Locate the cell with the specified text and output its (X, Y) center coordinate. 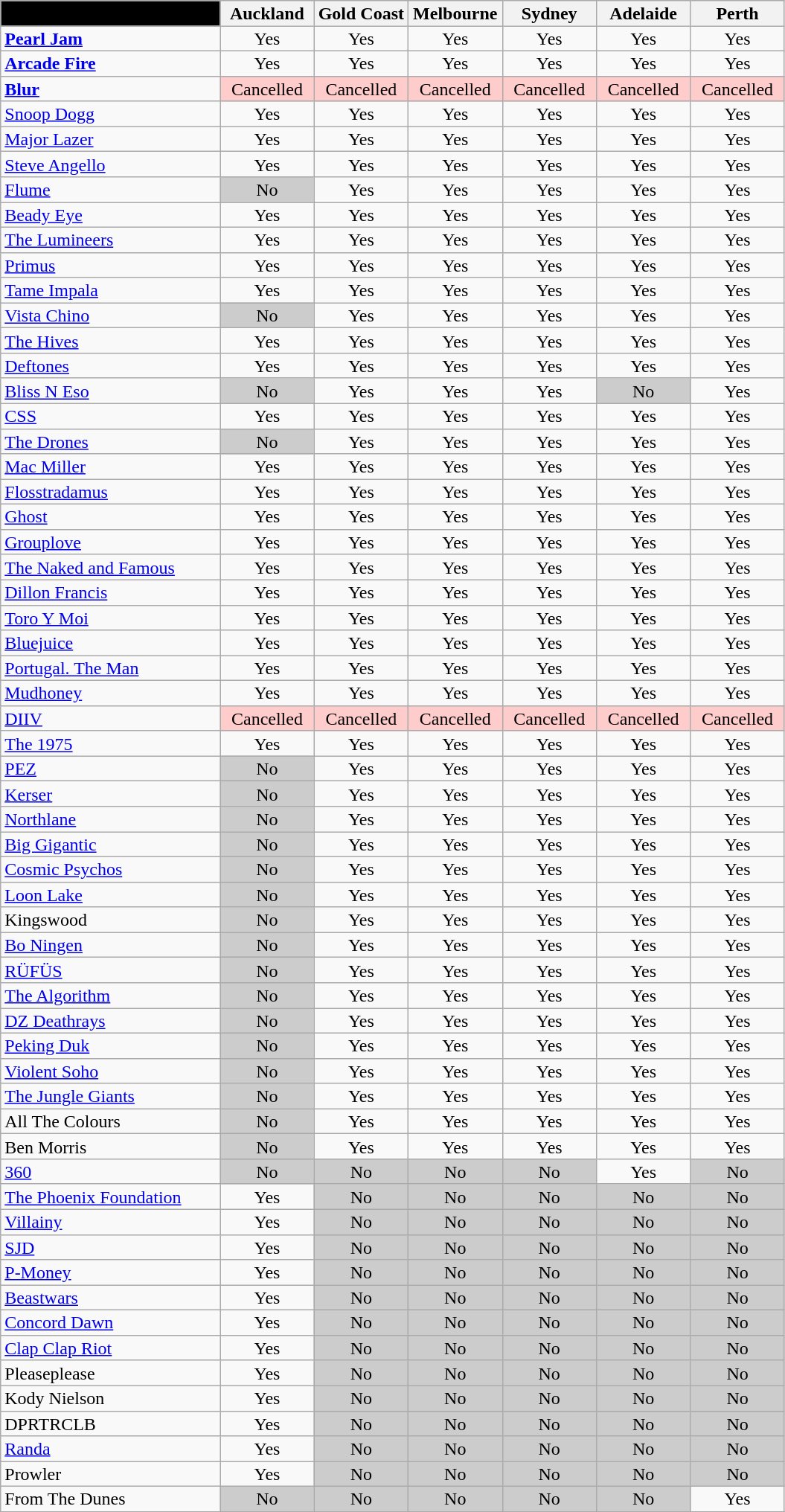
Kingswood (110, 920)
The Lumineers (110, 240)
RÜFÜS (110, 970)
The Hives (110, 341)
Ghost (110, 517)
Beady Eye (110, 215)
DZ Deathrays (110, 1020)
Arcade Fire (110, 63)
Tame Impala (110, 290)
Kody Nielson (110, 1398)
DPRTRCLB (110, 1423)
Dillon Francis (110, 592)
Loon Lake (110, 894)
Adelaide (643, 13)
Gold Coast (361, 13)
The Naked and Famous (110, 567)
CSS (110, 416)
Deftones (110, 366)
The Jungle Giants (110, 1096)
Blur (110, 89)
Prowler (110, 1474)
DIIV (110, 718)
Randa (110, 1449)
Ben Morris (110, 1147)
All The Colours (110, 1121)
Vista Chino (110, 315)
Melbourne (455, 13)
Auckland (267, 13)
Clap Clap Riot (110, 1348)
The Algorithm (110, 996)
Cosmic Psychos (110, 869)
Portugal. The Man (110, 668)
Peking Duk (110, 1045)
Bo Ningen (110, 945)
Snoop Dogg (110, 114)
The Drones (110, 441)
The 1975 (110, 743)
Violent Soho (110, 1071)
Concord Dawn (110, 1323)
Kerser (110, 794)
From The Dunes (110, 1499)
SJD (110, 1247)
Mudhoney (110, 693)
The Phoenix Foundation (110, 1197)
Pearl Jam (110, 39)
Villainy (110, 1222)
Major Lazer (110, 139)
Sydney (549, 13)
Perth (737, 13)
Steve Angello (110, 164)
Mac Miller (110, 467)
360 (110, 1172)
Toro Y Moi (110, 618)
P-Money (110, 1272)
Flume (110, 190)
Pleaseplease (110, 1373)
Beastwars (110, 1298)
Big Gigantic (110, 845)
Grouplove (110, 542)
PEZ (110, 769)
Flosstradamus (110, 492)
Northlane (110, 819)
Primus (110, 265)
Bliss N Eso (110, 391)
Bluejuice (110, 643)
